Find where the given text appears and provide that cell's center as [X, Y] coordinate. 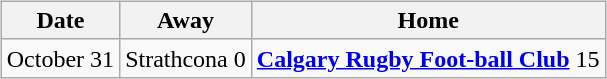
Away [186, 20]
Strathcona 0 [186, 58]
October 31 [60, 58]
Calgary Rugby Foot-ball Club 15 [428, 58]
Home [428, 20]
Date [60, 20]
